Output the (X, Y) coordinate of the center of the cell containing the given text.  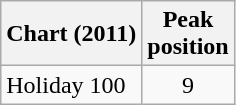
9 (188, 85)
Holiday 100 (72, 85)
Peakposition (188, 34)
Chart (2011) (72, 34)
